Search for the cell housing the specified text and yield its [x, y] center coordinate. 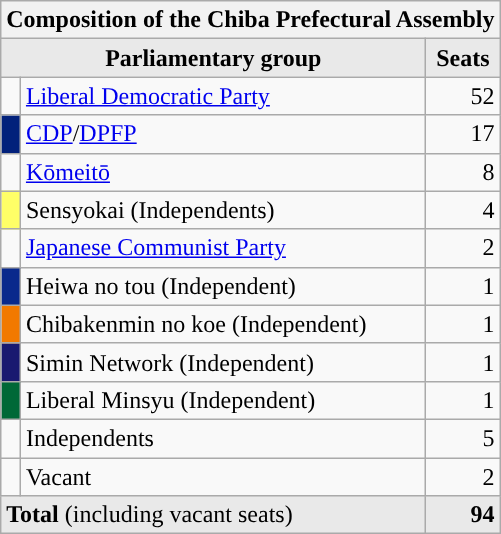
CDP/DPFP [222, 134]
Simin Network (Independent) [222, 362]
Chibakenmin no koe (Independent) [222, 324]
17 [463, 134]
Japanese Communist Party [222, 248]
Composition of the Chiba Prefectural Assembly [250, 20]
4 [463, 210]
Sensyokai (Independents) [222, 210]
Heiwa no tou (Independent) [222, 286]
Independents [222, 438]
Parliamentary group [214, 58]
Kōmeitō [222, 172]
5 [463, 438]
8 [463, 172]
Total (including vacant seats) [214, 515]
Vacant [222, 477]
52 [463, 96]
Liberal Minsyu (Independent) [222, 400]
Seats [463, 58]
94 [463, 515]
Liberal Democratic Party [222, 96]
